Find where the given text appears and provide that cell's center as [X, Y] coordinate. 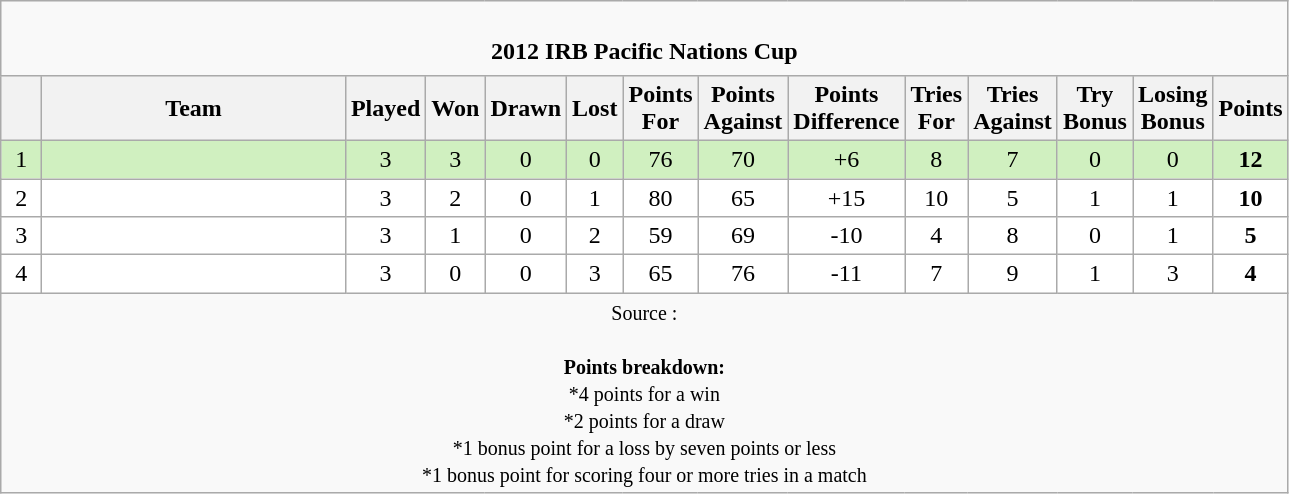
70 [743, 159]
Tries Against [1013, 108]
Points Difference [846, 108]
Won [456, 108]
Lost [595, 108]
Team [194, 108]
+6 [846, 159]
Points Against [743, 108]
-10 [846, 236]
-11 [846, 274]
Points [1250, 108]
12 [1250, 159]
59 [660, 236]
80 [660, 197]
+15 [846, 197]
Played [385, 108]
Losing Bonus [1172, 108]
Tries For [936, 108]
Try Bonus [1094, 108]
69 [743, 236]
Points For [660, 108]
Drawn [526, 108]
9 [1013, 274]
